Search for the cell housing the specified text and yield its (X, Y) center coordinate. 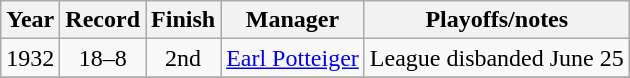
League disbanded June 25 (496, 58)
Year (30, 20)
Manager (293, 20)
Playoffs/notes (496, 20)
Record (103, 20)
1932 (30, 58)
Earl Potteiger (293, 58)
Finish (184, 20)
18–8 (103, 58)
2nd (184, 58)
